Search for the cell housing the specified text and yield its [X, Y] center coordinate. 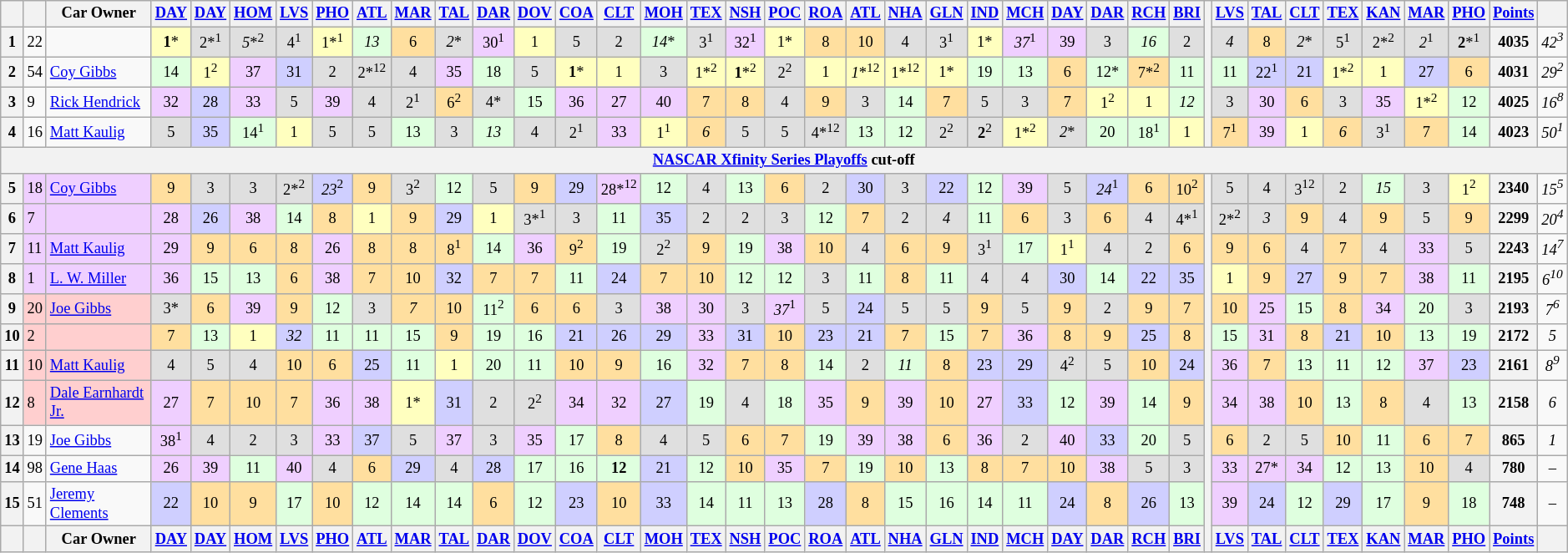
76 [1553, 309]
312 [1304, 189]
5*2 [254, 42]
71 [1229, 132]
NASCAR Xfinity Series Playoffs cut-off [784, 160]
2195 [1514, 279]
501 [1553, 132]
54 [35, 72]
381 [170, 440]
2340 [1514, 189]
Gene Haas [99, 468]
14* [663, 42]
4035 [1514, 42]
27* [1266, 468]
Dale Earnhardt Jr. [99, 403]
2158 [1514, 403]
4031 [1514, 72]
1*1 [332, 42]
12* [1107, 72]
2299 [1514, 219]
2172 [1514, 337]
4023 [1514, 132]
4*12 [826, 132]
168 [1553, 102]
301 [494, 42]
4025 [1514, 102]
141 [254, 132]
2243 [1514, 249]
92 [576, 249]
7*2 [1149, 72]
241 [1107, 189]
748 [1514, 504]
41 [294, 42]
62 [454, 102]
2193 [1514, 309]
780 [1514, 468]
221 [1266, 72]
81 [454, 249]
2*12 [372, 72]
28*12 [619, 189]
4* [494, 102]
98 [35, 468]
3* [170, 309]
204 [1553, 219]
42 [1067, 365]
147 [1553, 249]
3*1 [534, 219]
292 [1553, 72]
2161 [1514, 365]
865 [1514, 440]
L. W. Miller [99, 279]
181 [1149, 132]
Rick Hendrick [99, 102]
155 [1553, 189]
4*1 [1187, 219]
232 [332, 189]
112 [494, 309]
89 [1553, 365]
321 [745, 42]
610 [1553, 279]
423 [1553, 42]
Jeremy Clements [99, 504]
102 [1187, 189]
